Find where the given text appears and provide that cell's center as (x, y) coordinate. 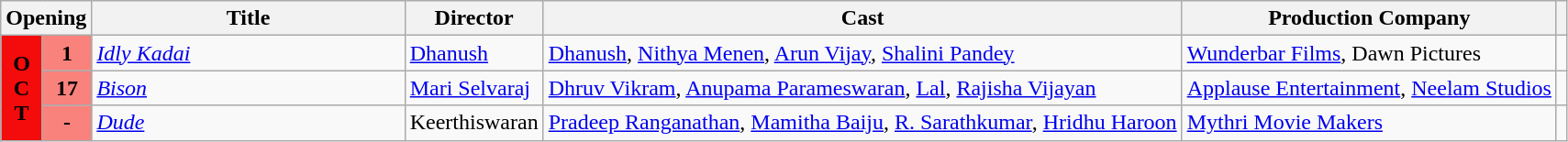
Dhanush, Nithya Menen, Arun Vijay, Shalini Pandey (862, 53)
Director (473, 18)
Wunderbar Films, Dawn Pictures (1369, 53)
Mythri Movie Makers (1369, 123)
Cast (862, 18)
17 (67, 88)
Idly Kadai (248, 53)
Dhanush (473, 53)
Title (248, 18)
Pradeep Ranganathan, Mamitha Baiju, R. Sarathkumar, Hridhu Haroon (862, 123)
Dude (248, 123)
Applause Entertainment, Neelam Studios (1369, 88)
Keerthiswaran (473, 123)
Production Company (1369, 18)
Bison (248, 88)
Dhruv Vikram, Anupama Parameswaran, Lal, Rajisha Vijayan (862, 88)
Opening (46, 18)
Mari Selvaraj (473, 88)
1 (67, 53)
- (67, 123)
OCT (22, 88)
